Output the [X, Y] coordinate of the center of the cell containing the given text.  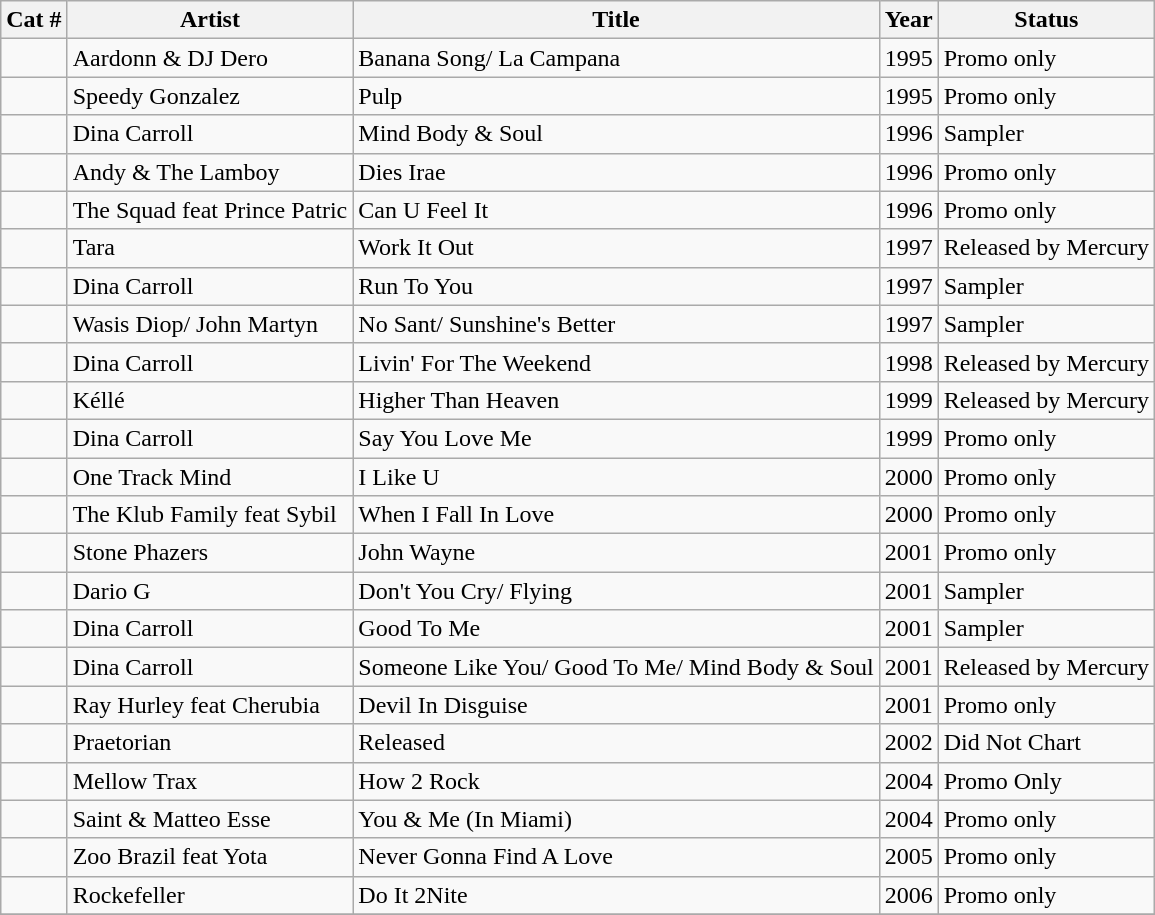
How 2 Rock [616, 781]
2002 [908, 743]
Artist [210, 20]
The Klub Family feat Sybil [210, 515]
2005 [908, 857]
You & Me (In Miami) [616, 819]
Dario G [210, 591]
Higher Than Heaven [616, 400]
Praetorian [210, 743]
Good To Me [616, 629]
1998 [908, 362]
The Squad feat Prince Patric [210, 210]
Can U Feel It [616, 210]
Rockefeller [210, 895]
Run To You [616, 286]
One Track Mind [210, 477]
Year [908, 20]
Livin' For The Weekend [616, 362]
Never Gonna Find A Love [616, 857]
I Like U [616, 477]
Devil In Disguise [616, 705]
Released [616, 743]
Cat # [34, 20]
Saint & Matteo Esse [210, 819]
Speedy Gonzalez [210, 96]
Tara [210, 248]
Title [616, 20]
2006 [908, 895]
Banana Song/ La Campana [616, 58]
Did Not Chart [1046, 743]
Dies Irae [616, 172]
Don't You Cry/ Flying [616, 591]
Aardonn & DJ Dero [210, 58]
Ray Hurley feat Cherubia [210, 705]
Zoo Brazil feat Yota [210, 857]
Status [1046, 20]
John Wayne [616, 553]
Someone Like You/ Good To Me/ Mind Body & Soul [616, 667]
Mind Body & Soul [616, 134]
Work It Out [616, 248]
Do It 2Nite [616, 895]
Stone Phazers [210, 553]
Mellow Trax [210, 781]
Promo Only [1046, 781]
Say You Love Me [616, 438]
No Sant/ Sunshine's Better [616, 324]
When I Fall In Love [616, 515]
Wasis Diop/ John Martyn [210, 324]
Pulp [616, 96]
Andy & The Lamboy [210, 172]
Kéllé [210, 400]
